Detect which cell encompasses the target text, then output its (X, Y) center coordinate. 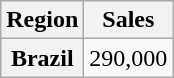
Region (42, 20)
Brazil (42, 58)
Sales (128, 20)
290,000 (128, 58)
